Return (X, Y) of the center of cell containing provided text 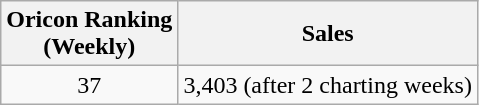
3,403 (after 2 charting weeks) (328, 85)
Sales (328, 34)
Oricon Ranking(Weekly) (90, 34)
37 (90, 85)
